Output the [X, Y] coordinate of the center of the cell containing the given text.  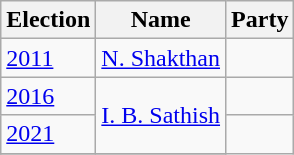
Election [48, 20]
N. Shakthan [161, 58]
I. B. Sathish [161, 115]
Name [161, 20]
2016 [48, 96]
Party [260, 20]
2021 [48, 134]
2011 [48, 58]
